Output the [X, Y] coordinate of the center of the cell containing the given text.  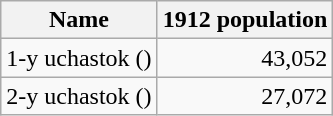
1-y uchastok () [79, 58]
27,072 [245, 96]
2-y uchastok () [79, 96]
43,052 [245, 58]
1912 population [245, 20]
Name [79, 20]
